Determine the (x, y) coordinate at the center of the cell enclosing the given text.  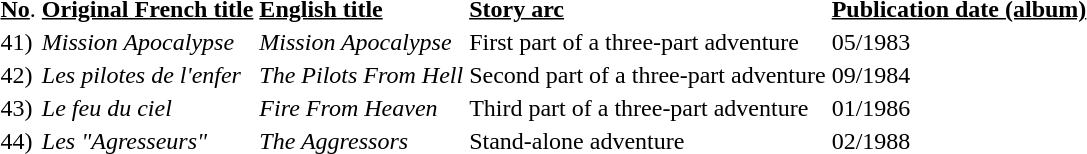
Second part of a three-part adventure (648, 75)
Third part of a three-part adventure (648, 108)
Le feu du ciel (148, 108)
First part of a three-part adventure (648, 42)
Les pilotes de l'enfer (148, 75)
Fire From Heaven (362, 108)
The Pilots From Hell (362, 75)
